Return (X, Y) of the center of cell containing provided text 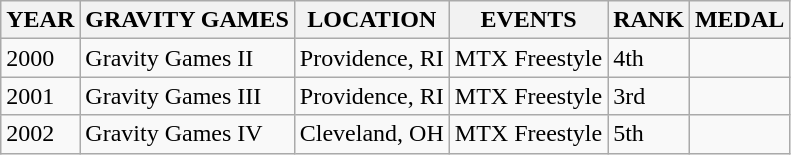
LOCATION (372, 20)
Cleveland, OH (372, 134)
4th (649, 58)
GRAVITY GAMES (187, 20)
Gravity Games IV (187, 134)
3rd (649, 96)
RANK (649, 20)
2001 (40, 96)
YEAR (40, 20)
Gravity Games III (187, 96)
MEDAL (739, 20)
2000 (40, 58)
Gravity Games II (187, 58)
2002 (40, 134)
5th (649, 134)
EVENTS (528, 20)
